Locate the cell with the specified text and output its (X, Y) center coordinate. 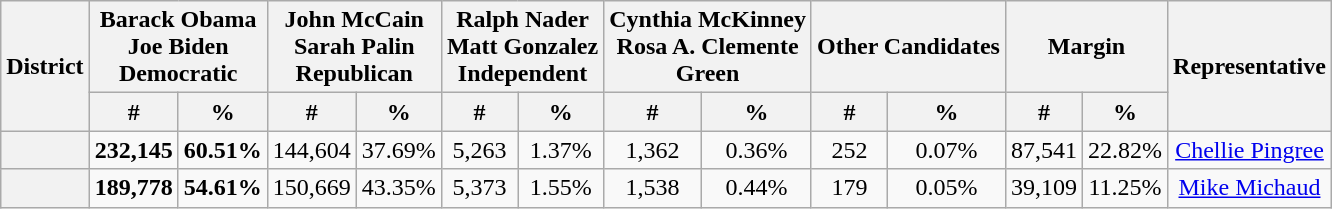
5,373 (479, 188)
District (45, 66)
87,541 (1044, 150)
0.07% (946, 150)
Representative (1250, 66)
Chellie Pingree (1250, 150)
189,778 (134, 188)
43.35% (398, 188)
1.37% (561, 150)
11.25% (1124, 188)
0.44% (757, 188)
0.05% (946, 188)
1.55% (561, 188)
1,538 (653, 188)
60.51% (222, 150)
0.36% (757, 150)
Margin (1086, 47)
144,604 (312, 150)
22.82% (1124, 150)
232,145 (134, 150)
39,109 (1044, 188)
54.61% (222, 188)
1,362 (653, 150)
5,263 (479, 150)
Cynthia McKinneyRosa A. ClementeGreen (708, 47)
Mike Michaud (1250, 188)
150,669 (312, 188)
179 (849, 188)
Other Candidates (908, 47)
Barack ObamaJoe BidenDemocratic (178, 47)
Ralph NaderMatt GonzalezIndependent (522, 47)
252 (849, 150)
John McCainSarah PalinRepublican (354, 47)
37.69% (398, 150)
